Determine the (x, y) coordinate at the center of the cell enclosing the given text.  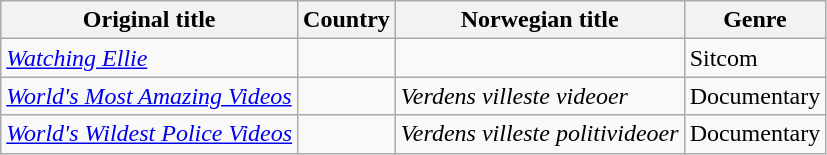
Verdens villeste politivideoer (540, 134)
Country (347, 20)
World's Wildest Police Videos (150, 134)
Verdens villeste videoer (540, 96)
Watching Ellie (150, 58)
Sitcom (755, 58)
Original title (150, 20)
Norwegian title (540, 20)
Genre (755, 20)
World's Most Amazing Videos (150, 96)
